Detect which cell encompasses the target text, then output its (X, Y) center coordinate. 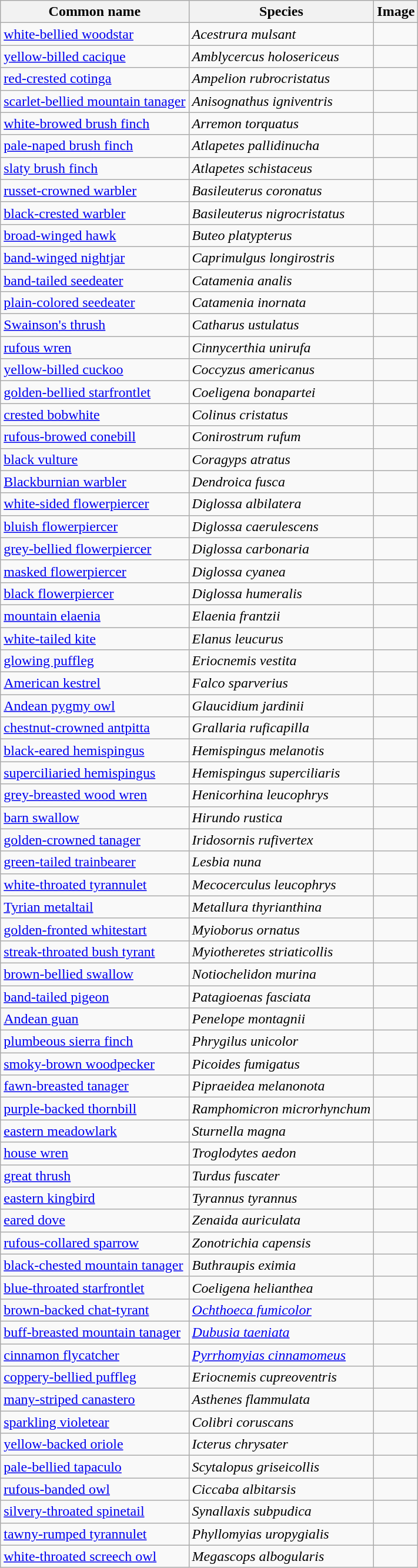
yellow-backed oriole (95, 1444)
band-winged nightjar (95, 258)
Scytalopus griseicollis (281, 1467)
Ochthoeca fumicolor (281, 1310)
Image (396, 12)
Tyrannus tyrannus (281, 1198)
Cinnycerthia unirufa (281, 348)
rufous-browed conebill (95, 437)
black-crested warbler (95, 213)
yellow-billed cacique (95, 56)
yellow-billed cuckoo (95, 370)
Diglossa albilatera (281, 504)
glowing puffleg (95, 661)
house wren (95, 1153)
Common name (95, 12)
Turdus fuscater (281, 1176)
Amblycercus holosericeus (281, 56)
Andean guan (95, 1019)
Zenaida auriculata (281, 1220)
eastern meadowlark (95, 1131)
Notiochelidon murina (281, 974)
broad-winged hawk (95, 235)
Coeligena helianthea (281, 1287)
Iridosornis rufivertex (281, 840)
Conirostrum rufum (281, 437)
Grallaria ruficapilla (281, 728)
black-eared hemispingus (95, 750)
white-throated screech owl (95, 1556)
Penelope montagnii (281, 1019)
eastern kingbird (95, 1198)
Coeligena bonapartei (281, 392)
Pipraeidea melanonota (281, 1086)
green-tailed trainbearer (95, 862)
Basileuterus nigrocristatus (281, 213)
Atlapetes pallidinucha (281, 146)
Ciccaba albitarsis (281, 1489)
Caprimulgus longirostris (281, 258)
Species (281, 12)
crested bobwhite (95, 415)
scarlet-bellied mountain tanager (95, 101)
black flowerpiercer (95, 593)
Sturnella magna (281, 1131)
Ramphomicron microrhynchum (281, 1109)
Colinus cristatus (281, 415)
superciliaried hemispingus (95, 773)
Catamenia analis (281, 281)
Henicorhina leucophrys (281, 795)
Troglodytes aedon (281, 1153)
eared dove (95, 1220)
Diglossa carbonaria (281, 549)
Mecocerculus leucophrys (281, 885)
pale-bellied tapaculo (95, 1467)
Acestrura mulsant (281, 34)
many-striped canastero (95, 1400)
purple-backed thornbill (95, 1109)
barn swallow (95, 818)
Icterus chrysater (281, 1444)
mountain elaenia (95, 616)
Hemispingus superciliaris (281, 773)
golden-crowned tanager (95, 840)
white-throated tyrannulet (95, 885)
white-tailed kite (95, 638)
Hirundo rustica (281, 818)
fawn-breasted tanager (95, 1086)
band-tailed seedeater (95, 281)
Elaenia frantzii (281, 616)
Diglossa caerulescens (281, 526)
brown-backed chat-tyrant (95, 1310)
Andean pygmy owl (95, 706)
red-crested cotinga (95, 79)
band-tailed pigeon (95, 997)
Eriocnemis cupreoventris (281, 1377)
Anisognathus igniventris (281, 101)
Phrygilus unicolor (281, 1042)
brown-bellied swallow (95, 974)
pale-naped brush finch (95, 146)
white-bellied woodstar (95, 34)
golden-fronted whitestart (95, 929)
Phyllomyias uropygialis (281, 1534)
Dubusia taeniata (281, 1332)
Zonotrichia capensis (281, 1243)
American kestrel (95, 683)
Elanus leucurus (281, 638)
Eriocnemis vestita (281, 661)
plumbeous sierra finch (95, 1042)
Diglossa cyanea (281, 571)
coppery-bellied puffleg (95, 1377)
russet-crowned warbler (95, 191)
plain-colored seedeater (95, 303)
Arremon torquatus (281, 124)
silvery-throated spinetail (95, 1512)
Pyrrhomyias cinnamomeus (281, 1355)
masked flowerpiercer (95, 571)
bluish flowerpiercer (95, 526)
rufous-banded owl (95, 1489)
black-chested mountain tanager (95, 1265)
grey-bellied flowerpiercer (95, 549)
Buteo platypterus (281, 235)
Myioborus ornatus (281, 929)
Atlapetes schistaceus (281, 168)
golden-bellied starfrontlet (95, 392)
tawny-rumped tyrannulet (95, 1534)
smoky-brown woodpecker (95, 1064)
Asthenes flammulata (281, 1400)
Colibri coruscans (281, 1422)
Patagioenas fasciata (281, 997)
Picoides fumigatus (281, 1064)
Megascops albogularis (281, 1556)
Catharus ustulatus (281, 325)
grey-breasted wood wren (95, 795)
Basileuterus coronatus (281, 191)
Dendroica fusca (281, 482)
black vulture (95, 459)
streak-throated bush tyrant (95, 952)
Synallaxis subpudica (281, 1512)
Metallura thyrianthina (281, 907)
chestnut-crowned antpitta (95, 728)
blue-throated starfrontlet (95, 1287)
Swainson's thrush (95, 325)
Falco sparverius (281, 683)
Lesbia nuna (281, 862)
Coccyzus americanus (281, 370)
Catamenia inornata (281, 303)
Hemispingus melanotis (281, 750)
Diglossa humeralis (281, 593)
Myiotheretes striaticollis (281, 952)
slaty brush finch (95, 168)
Glaucidium jardinii (281, 706)
Blackburnian warbler (95, 482)
Buthraupis eximia (281, 1265)
great thrush (95, 1176)
rufous wren (95, 348)
rufous-collared sparrow (95, 1243)
Coragyps atratus (281, 459)
cinnamon flycatcher (95, 1355)
sparkling violetear (95, 1422)
Tyrian metaltail (95, 907)
buff-breasted mountain tanager (95, 1332)
Ampelion rubrocristatus (281, 79)
white-browed brush finch (95, 124)
white-sided flowerpiercer (95, 504)
